Output the [x, y] coordinate of the center of the cell containing the given text.  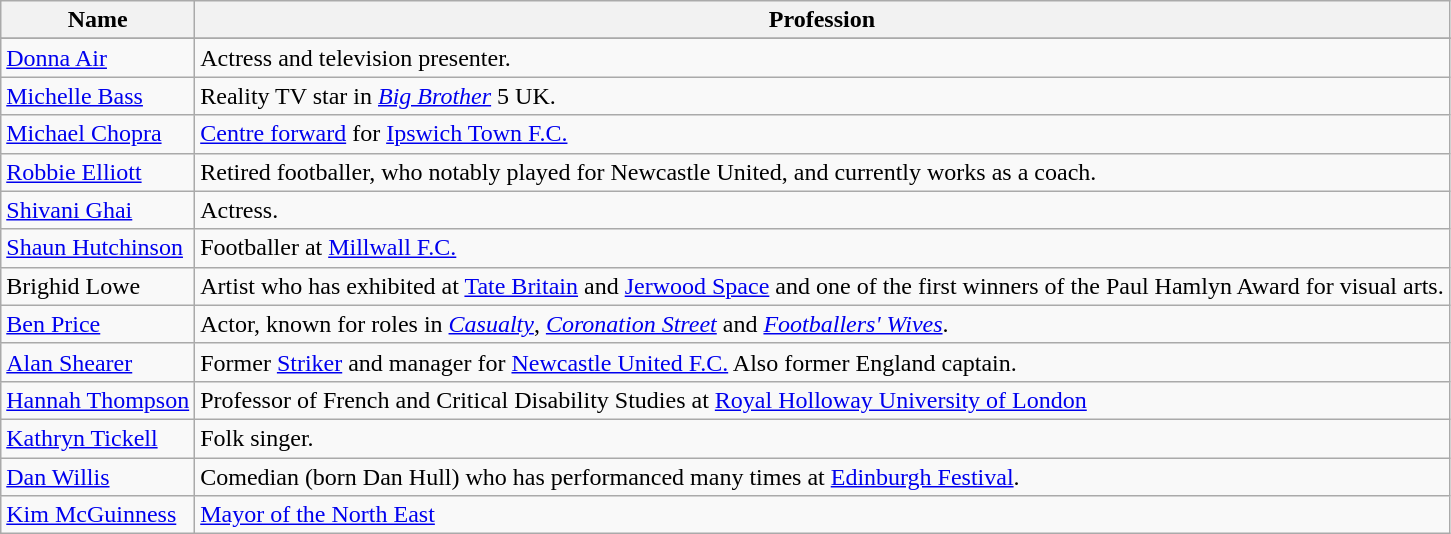
Folk singer. [822, 438]
Professor of French and Critical Disability Studies at Royal Holloway University of London [822, 400]
Former Striker and manager for Newcastle United F.C. Also former England captain. [822, 362]
Dan Willis [98, 477]
Name [98, 20]
Donna Air [98, 58]
Michelle Bass [98, 96]
Profession [822, 20]
Actress and television presenter. [822, 58]
Mayor of the North East [822, 515]
Retired footballer, who notably played for Newcastle United, and currently works as a coach. [822, 172]
Robbie Elliott [98, 172]
Artist who has exhibited at Tate Britain and Jerwood Space and one of the first winners of the Paul Hamlyn Award for visual arts. [822, 286]
Brighid Lowe [98, 286]
Alan Shearer [98, 362]
Hannah Thompson [98, 400]
Footballer at Millwall F.C. [822, 248]
Comedian (born Dan Hull) who has performanced many times at Edinburgh Festival. [822, 477]
Ben Price [98, 324]
Reality TV star in Big Brother 5 UK. [822, 96]
Actor, known for roles in Casualty, Coronation Street and Footballers' Wives. [822, 324]
Kathryn Tickell [98, 438]
Shaun Hutchinson [98, 248]
Centre forward for Ipswich Town F.C. [822, 134]
Shivani Ghai [98, 210]
Actress. [822, 210]
Michael Chopra [98, 134]
Kim McGuinness [98, 515]
